From the cell containing the given text, extract its center point as (x, y) coordinate. 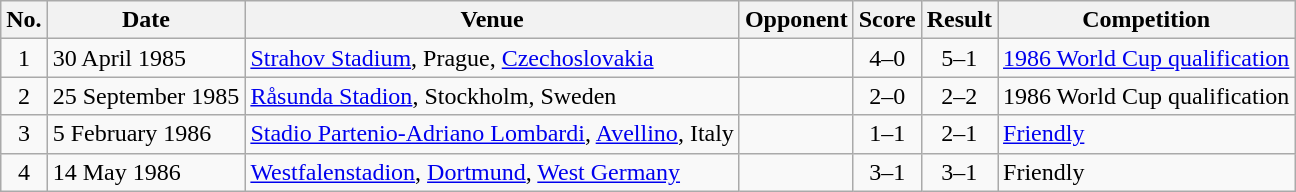
14 May 1986 (146, 172)
5–1 (959, 58)
Westfalenstadion, Dortmund, West Germany (492, 172)
3 (24, 134)
2 (24, 96)
1 (24, 58)
1–1 (887, 134)
2–2 (959, 96)
Result (959, 20)
5 February 1986 (146, 134)
Venue (492, 20)
Opponent (796, 20)
Strahov Stadium, Prague, Czechoslovakia (492, 58)
Competition (1146, 20)
4–0 (887, 58)
Råsunda Stadion, Stockholm, Sweden (492, 96)
2–1 (959, 134)
30 April 1985 (146, 58)
Stadio Partenio-Adriano Lombardi, Avellino, Italy (492, 134)
4 (24, 172)
2–0 (887, 96)
Score (887, 20)
25 September 1985 (146, 96)
No. (24, 20)
Date (146, 20)
